Pinpoint the cell where the given text exists, returning its [x, y] midpoint coordinate. 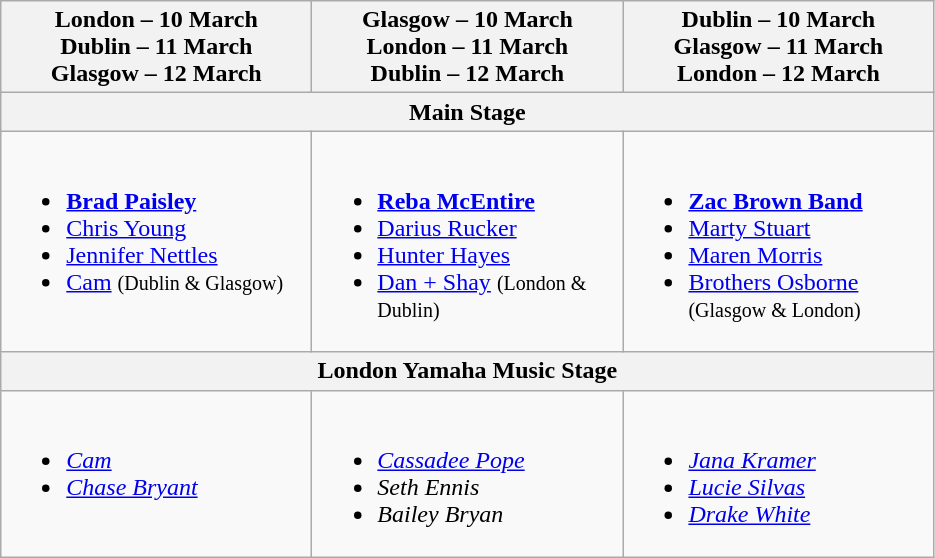
Zac Brown BandMarty StuartMaren MorrisBrothers Osborne (Glasgow & London) [778, 242]
Cassadee PopeSeth EnnisBailey Bryan [468, 474]
London Yamaha Music Stage [468, 371]
Main Stage [468, 112]
Brad PaisleyChris YoungJennifer NettlesCam (Dublin & Glasgow) [156, 242]
Dublin – 10 MarchGlasgow – 11 MarchLondon – 12 March [778, 47]
Jana KramerLucie SilvasDrake White [778, 474]
CamChase Bryant [156, 474]
Glasgow – 10 MarchLondon – 11 MarchDublin – 12 March [468, 47]
London – 10 MarchDublin – 11 MarchGlasgow – 12 March [156, 47]
Reba McEntireDarius RuckerHunter HayesDan + Shay (London & Dublin) [468, 242]
